Return (X, Y) of the center of cell containing provided text 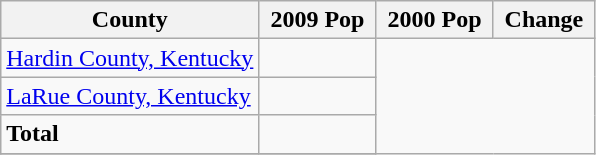
County (130, 20)
Total (130, 134)
Hardin County, Kentucky (130, 58)
2009 Pop (318, 20)
Change (544, 20)
LaRue County, Kentucky (130, 96)
2000 Pop (434, 20)
